Return the [X, Y] coordinate for the center point of the cell that contains the specified text.  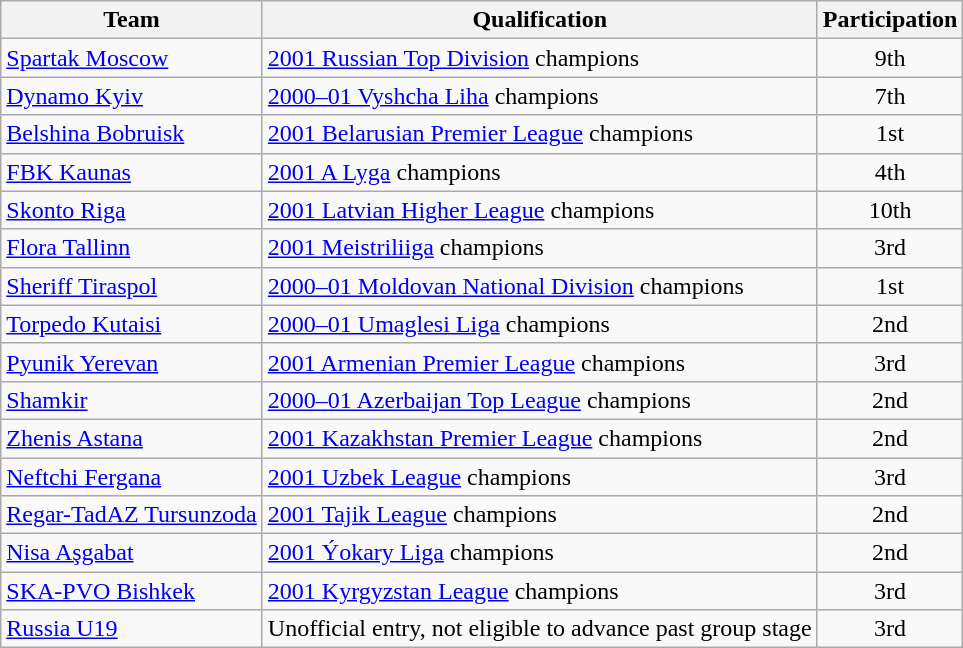
Team [132, 20]
2001 Latvian Higher League champions [540, 210]
2001 Russian Top Division champions [540, 58]
2001 A Lyga champions [540, 172]
2001 Tajik League champions [540, 515]
2001 Kyrgyzstan League champions [540, 591]
Neftchi Fergana [132, 477]
10th [890, 210]
Qualification [540, 20]
Unofficial entry, not eligible to advance past group stage [540, 629]
2000–01 Umaglesi Liga champions [540, 324]
Dynamo Kyiv [132, 96]
Zhenis Astana [132, 438]
Regar-TadAZ Tursunzoda [132, 515]
2001 Meistriliiga champions [540, 248]
2001 Ýokary Liga champions [540, 553]
Skonto Riga [132, 210]
2000–01 Azerbaijan Top League champions [540, 400]
Russia U19 [132, 629]
2001 Uzbek League champions [540, 477]
Torpedo Kutaisi [132, 324]
Flora Tallinn [132, 248]
2001 Kazakhstan Premier League champions [540, 438]
FBK Kaunas [132, 172]
Shamkir [132, 400]
4th [890, 172]
2000–01 Vyshcha Liha champions [540, 96]
Belshina Bobruisk [132, 134]
Nisa Aşgabat [132, 553]
2000–01 Moldovan National Division champions [540, 286]
Pyunik Yerevan [132, 362]
Participation [890, 20]
Spartak Moscow [132, 58]
9th [890, 58]
2001 Armenian Premier League champions [540, 362]
Sheriff Tiraspol [132, 286]
7th [890, 96]
2001 Belarusian Premier League champions [540, 134]
SKA-PVO Bishkek [132, 591]
